For the text-containing cell, return its midpoint in [x, y] coordinate format. 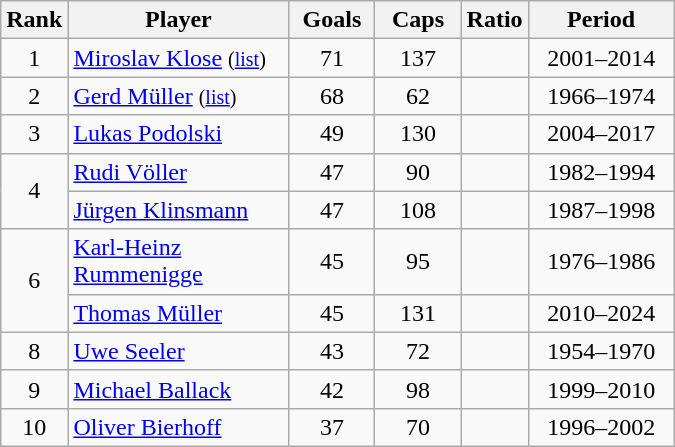
1987–1998 [601, 210]
62 [418, 96]
37 [332, 427]
Player [178, 20]
Goals [332, 20]
2001–2014 [601, 58]
68 [332, 96]
71 [332, 58]
Gerd Müller (list) [178, 96]
Thomas Müller [178, 313]
10 [34, 427]
Karl-Heinz Rummenigge [178, 262]
6 [34, 280]
1 [34, 58]
137 [418, 58]
98 [418, 389]
Jürgen Klinsmann [178, 210]
Oliver Bierhoff [178, 427]
2004–2017 [601, 134]
Uwe Seeler [178, 351]
90 [418, 172]
2 [34, 96]
Rudi Völler [178, 172]
Ratio [494, 20]
9 [34, 389]
3 [34, 134]
95 [418, 262]
1999–2010 [601, 389]
49 [332, 134]
131 [418, 313]
1954–1970 [601, 351]
Lukas Podolski [178, 134]
Michael Ballack [178, 389]
4 [34, 191]
130 [418, 134]
1982–1994 [601, 172]
8 [34, 351]
1966–1974 [601, 96]
Rank [34, 20]
Period [601, 20]
1976–1986 [601, 262]
2010–2024 [601, 313]
70 [418, 427]
1996–2002 [601, 427]
42 [332, 389]
Caps [418, 20]
Miroslav Klose (list) [178, 58]
108 [418, 210]
43 [332, 351]
72 [418, 351]
